Find where the given text appears and provide that cell's center as [X, Y] coordinate. 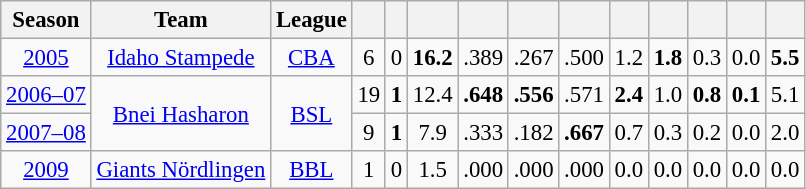
CBA [312, 58]
2007–08 [46, 133]
19 [368, 95]
.267 [533, 58]
Season [46, 20]
.182 [533, 133]
Bnei Hasharon [181, 114]
.389 [483, 58]
BBL [312, 170]
2009 [46, 170]
1.0 [668, 95]
9 [368, 133]
5.1 [786, 95]
0.2 [706, 133]
0.1 [746, 95]
.556 [533, 95]
16.2 [432, 58]
.333 [483, 133]
7.9 [432, 133]
1.5 [432, 170]
.667 [584, 133]
Giants Nördlingen [181, 170]
Team [181, 20]
BSL [312, 114]
2005 [46, 58]
5.5 [786, 58]
0.7 [628, 133]
2.0 [786, 133]
6 [368, 58]
0.8 [706, 95]
1.2 [628, 58]
12.4 [432, 95]
1.8 [668, 58]
.648 [483, 95]
.500 [584, 58]
.571 [584, 95]
2006–07 [46, 95]
2.4 [628, 95]
League [312, 20]
Idaho Stampede [181, 58]
